For the text-containing cell, return its midpoint in [X, Y] coordinate format. 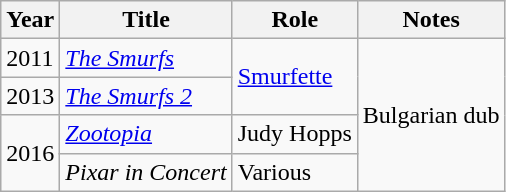
Judy Hopps [294, 134]
Smurfette [294, 77]
Role [294, 20]
2016 [30, 153]
Title [146, 20]
Year [30, 20]
Bulgarian dub [431, 115]
The Smurfs 2 [146, 96]
The Smurfs [146, 58]
Zootopia [146, 134]
Pixar in Concert [146, 172]
Various [294, 172]
2013 [30, 96]
2011 [30, 58]
Notes [431, 20]
